Search for the cell housing the specified text and yield its (x, y) center coordinate. 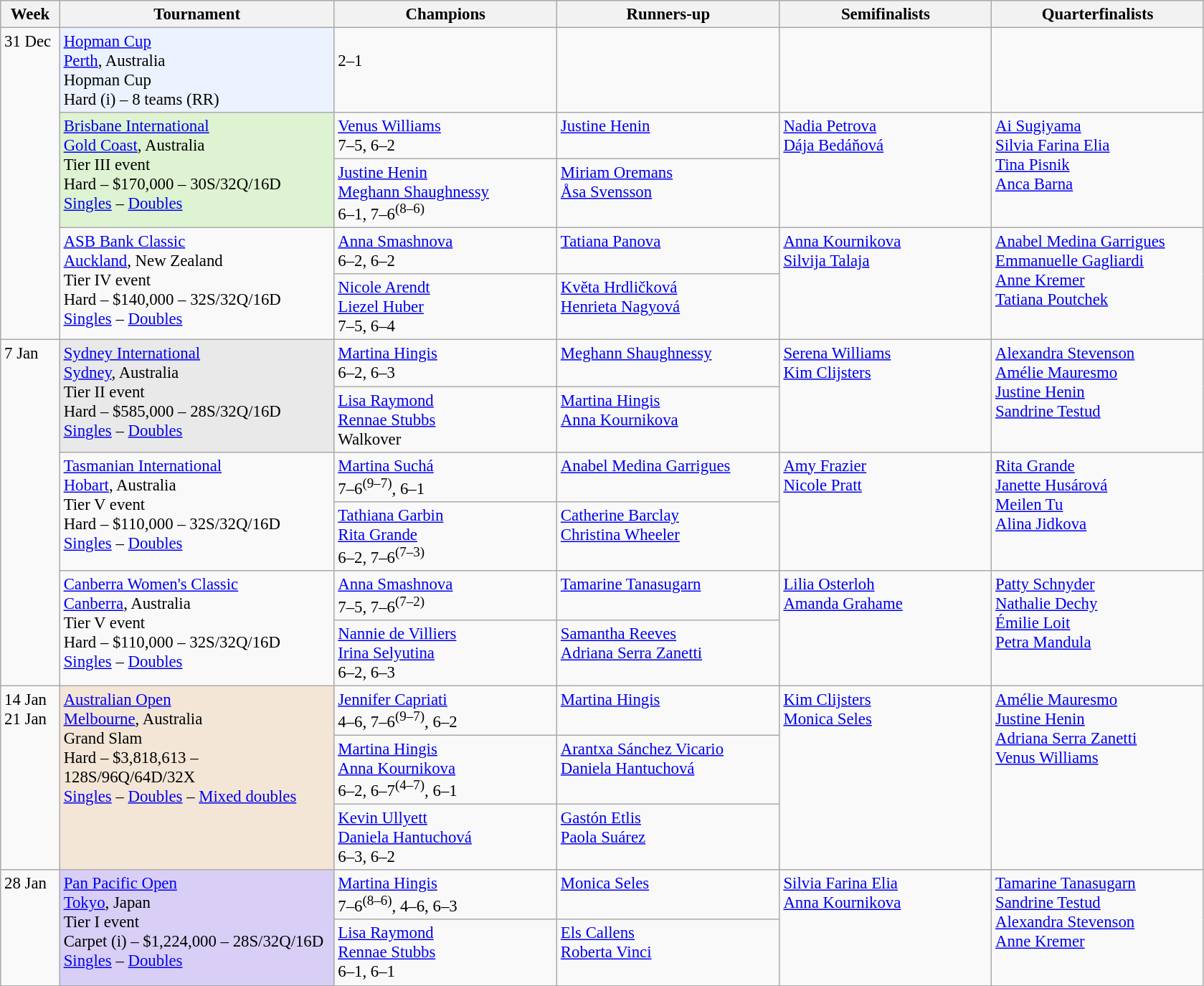
Quarterfinalists (1098, 14)
Gastón Etlis Paola Suárez (668, 838)
Champions (446, 14)
Anabel Medina Garrigues (668, 476)
Lisa Raymond Rennae Stubbs6–1, 6–1 (446, 953)
Lisa Raymond Rennae StubbsWalkover (446, 419)
Nicole Arendt Liezel Huber7–5, 6–4 (446, 307)
Kevin Ullyett Daniela Hantuchová6–3, 6–2 (446, 838)
Week (30, 14)
Australian Open Melbourne, Australia Grand SlamHard – $3,818,613 – 128S/96Q/64D/32XSingles – Doubles – Mixed doubles (196, 777)
Anna Kournikova Silvija Talaja (886, 284)
Justine Henin (668, 136)
Anna Smashnova 6–2, 6–2 (446, 251)
Amélie Mauresmo Justine Henin Adriana Serra Zanetti Venus Williams (1098, 777)
Ai Sugiyama Silvia Farina Elia Tina Pisnik Anca Barna (1098, 171)
28 Jan (30, 928)
Pan Pacific Open Tokyo, Japan Tier I event Carpet (i) – $1,224,000 – 28S/32Q/16DSingles – Doubles (196, 928)
Venus Williams 7–5, 6–2 (446, 136)
Tathiana Garbin Rita Grande6–2, 7–6(7–3) (446, 536)
Meghann Shaughnessy (668, 363)
Serena Williams Kim Clijsters (886, 396)
Tatiana Panova (668, 251)
Sydney International Sydney, Australia Tier II event Hard – $585,000 – 28S/32Q/16DSingles – Doubles (196, 396)
Lilia Osterloh Amanda Grahame (886, 628)
Els Callens Roberta Vinci (668, 953)
Miriam Oremans Åsa Svensson (668, 194)
Alexandra Stevenson Amélie Mauresmo Justine Henin Sandrine Testud (1098, 396)
Martina Hingis 7–6(8–6), 4–6, 6–3 (446, 895)
ASB Bank Classic Auckland, New Zealand Tier IV eventHard – $140,000 – 32S/32Q/16DSingles – Doubles (196, 284)
Patty Schnyder Nathalie Dechy Émilie Loit Petra Mandula (1098, 628)
Martina Hingis Anna Kournikova6–2, 6–7(4–7), 6–1 (446, 770)
14 Jan21 Jan (30, 777)
Arantxa Sánchez Vicario Daniela Hantuchová (668, 770)
Martina Hingis Anna Kournikova (668, 419)
31 Dec (30, 184)
7 Jan (30, 513)
Justine Henin Meghann Shaughnessy6–1, 7–6(8–6) (446, 194)
Amy Frazier Nicole Pratt (886, 511)
Catherine Barclay Christina Wheeler (668, 536)
Nadia Petrova Dája Bedáňová (886, 171)
Tamarine Tanasugarn Sandrine Testud Alexandra Stevenson Anne Kremer (1098, 928)
Martina Hingis 6–2, 6–3 (446, 363)
Tamarine Tanasugarn (668, 595)
Nannie de Villiers Irina Selyutina6–2, 6–3 (446, 653)
Jennifer Capriati 4–6, 7–6(9–7), 6–2 (446, 710)
Tournament (196, 14)
Tasmanian International Hobart, Australia Tier V event Hard – $110,000 – 32S/32Q/16DSingles – Doubles (196, 511)
Canberra Women's Classic Canberra, Australia Tier V event Hard – $110,000 – 32S/32Q/16DSingles – Doubles (196, 628)
Martina Suchá 7–6(9–7), 6–1 (446, 476)
Anna Smashnova 7–5, 7–6(7–2) (446, 595)
Samantha Reeves Adriana Serra Zanetti (668, 653)
Semifinalists (886, 14)
Kim Clijsters Monica Seles (886, 777)
Runners-up (668, 14)
Brisbane International Gold Coast, Australia Tier III event Hard – $170,000 – 30S/32Q/16DSingles – Doubles (196, 171)
Květa Hrdličková Henrieta Nagyová (668, 307)
Anabel Medina Garrigues Emmanuelle Gagliardi Anne Kremer Tatiana Poutchek (1098, 284)
Rita Grande Janette Husárová Meilen Tu Alina Jidkova (1098, 511)
Silvia Farina Elia Anna Kournikova (886, 928)
2–1 (446, 70)
Hopman Cup Perth, AustraliaHopman Cup Hard (i) – 8 teams (RR) (196, 70)
Martina Hingis (668, 710)
Monica Seles (668, 895)
